Scan for the cell matching the given text and deliver its [X, Y] coordinate at center. 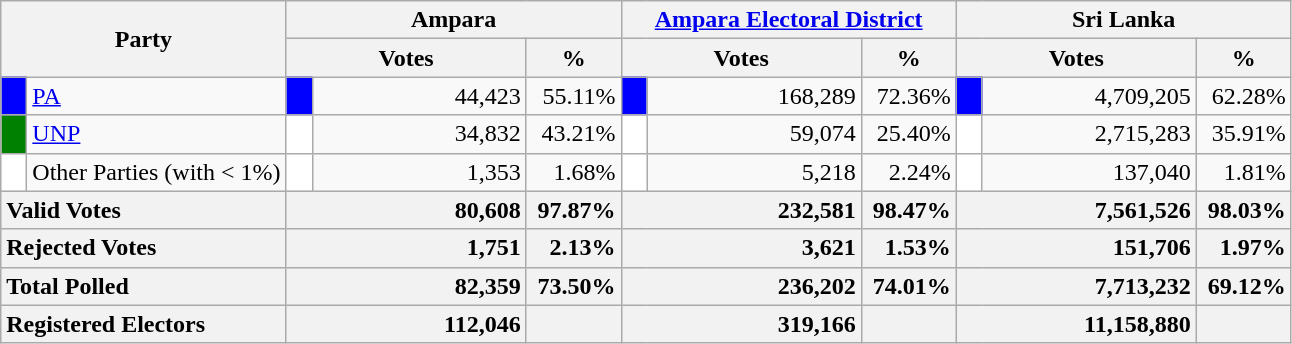
62.28% [1244, 96]
137,040 [1089, 172]
98.03% [1244, 210]
UNP [156, 134]
5,218 [754, 172]
59,074 [754, 134]
55.11% [574, 96]
1.97% [1244, 248]
PA [156, 96]
Ampara [454, 20]
11,158,880 [1076, 324]
168,289 [754, 96]
Rejected Votes [144, 248]
44,423 [419, 96]
Total Polled [144, 286]
2,715,283 [1089, 134]
97.87% [574, 210]
2.13% [574, 248]
25.40% [908, 134]
3,621 [741, 248]
7,713,232 [1076, 286]
1,751 [406, 248]
232,581 [741, 210]
34,832 [419, 134]
Ampara Electoral District [788, 20]
82,359 [406, 286]
151,706 [1076, 248]
7,561,526 [1076, 210]
74.01% [908, 286]
Party [144, 39]
1,353 [419, 172]
69.12% [1244, 286]
1.68% [574, 172]
73.50% [574, 286]
Other Parties (with < 1%) [156, 172]
112,046 [406, 324]
Registered Electors [144, 324]
Sri Lanka [1124, 20]
1.81% [1244, 172]
Valid Votes [144, 210]
72.36% [908, 96]
319,166 [741, 324]
35.91% [1244, 134]
2.24% [908, 172]
98.47% [908, 210]
43.21% [574, 134]
1.53% [908, 248]
236,202 [741, 286]
4,709,205 [1089, 96]
80,608 [406, 210]
